Provide the (X, Y) coordinate of the cell's center where the given text is located.  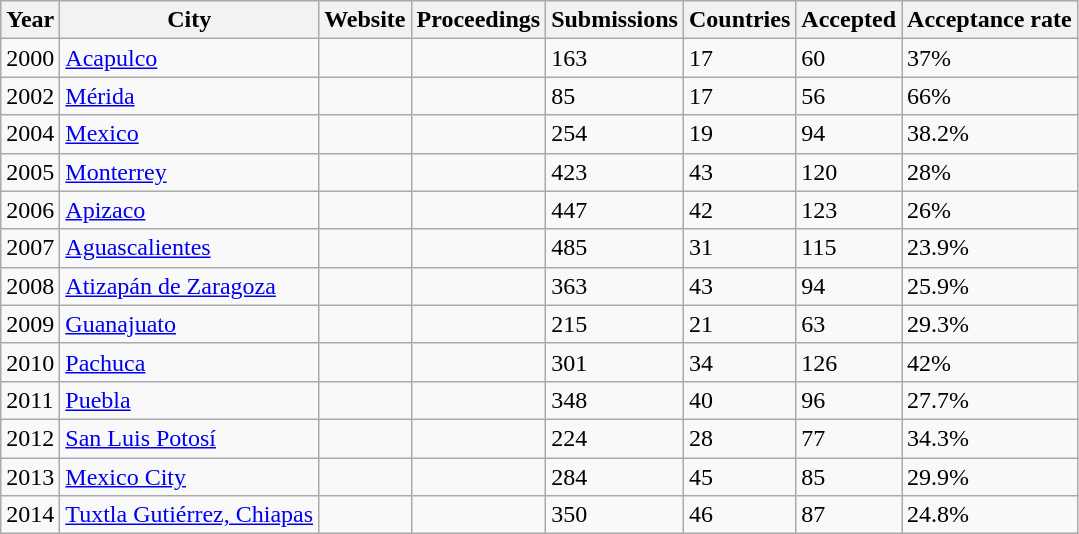
San Luis Potosí (190, 438)
Mérida (190, 96)
87 (849, 515)
224 (615, 438)
Atizapán de Zaragoza (190, 286)
Mexico (190, 134)
2006 (30, 210)
120 (849, 172)
2010 (30, 362)
2000 (30, 58)
Guanajuato (190, 324)
46 (739, 515)
2011 (30, 400)
29.9% (990, 477)
45 (739, 477)
23.9% (990, 248)
2002 (30, 96)
485 (615, 248)
2008 (30, 286)
21 (739, 324)
Monterrey (190, 172)
28% (990, 172)
163 (615, 58)
25.9% (990, 286)
126 (849, 362)
42% (990, 362)
29.3% (990, 324)
Acceptance rate (990, 20)
Puebla (190, 400)
38.2% (990, 134)
2009 (30, 324)
Pachuca (190, 362)
34.3% (990, 438)
348 (615, 400)
96 (849, 400)
City (190, 20)
254 (615, 134)
423 (615, 172)
26% (990, 210)
24.8% (990, 515)
2005 (30, 172)
Proceedings (478, 20)
2012 (30, 438)
284 (615, 477)
123 (849, 210)
60 (849, 58)
27.7% (990, 400)
Year (30, 20)
Tuxtla Gutiérrez, Chiapas (190, 515)
28 (739, 438)
2007 (30, 248)
Accepted (849, 20)
63 (849, 324)
Submissions (615, 20)
Aguascalientes (190, 248)
37% (990, 58)
42 (739, 210)
56 (849, 96)
66% (990, 96)
215 (615, 324)
2013 (30, 477)
Apizaco (190, 210)
31 (739, 248)
Countries (739, 20)
Acapulco (190, 58)
447 (615, 210)
2014 (30, 515)
19 (739, 134)
Website (365, 20)
350 (615, 515)
Mexico City (190, 477)
363 (615, 286)
34 (739, 362)
301 (615, 362)
2004 (30, 134)
115 (849, 248)
77 (849, 438)
40 (739, 400)
